Identify which cell holds the provided text, then report its [X, Y] central coordinate. 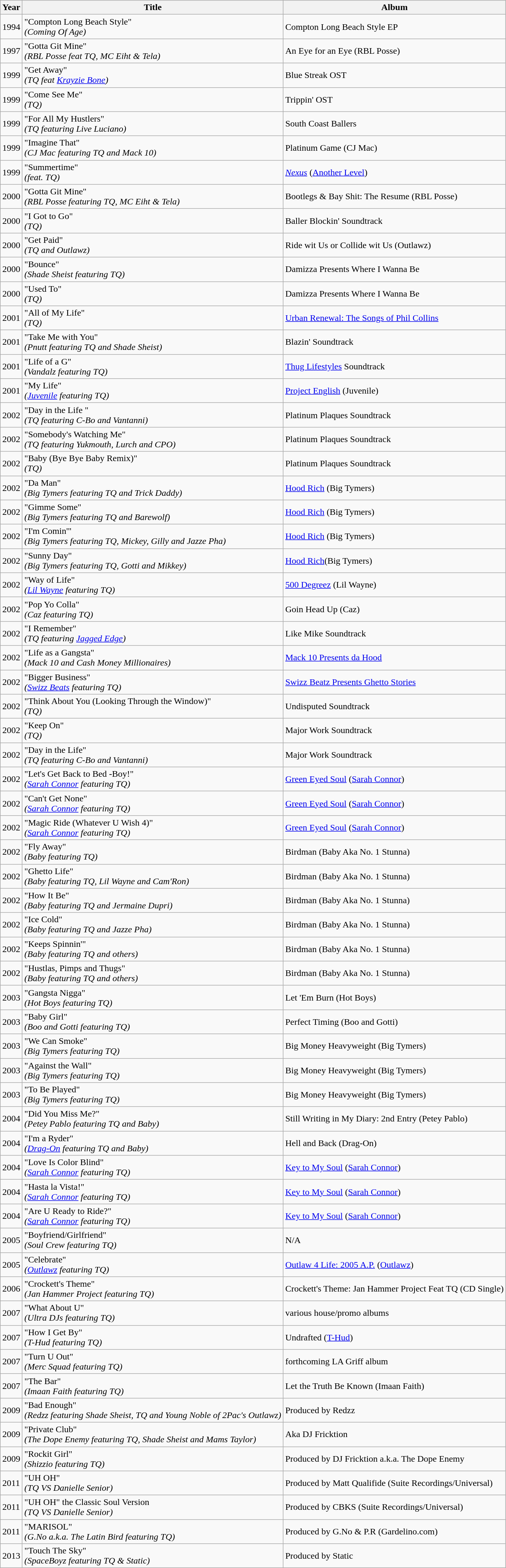
forthcoming LA Griff album [394, 1362]
Undrafted (T-Hud) [394, 1337]
"Take Me with You" (Pnutt featuring TQ and Shade Sheist) [153, 342]
"I Remember" (TQ featuring Jagged Edge) [153, 633]
Title [153, 7]
"Keep On" (TQ) [153, 730]
Year [11, 7]
"Let's Get Back to Bed -Boy!" (Sarah Connor featuring TQ) [153, 779]
Produced by Matt Qualifide (Suite Recordings/Universal) [394, 1483]
"Did You Miss Me?" (Petey Pablo featuring TQ and Baby) [153, 1119]
"How I Get By" (T-Hud featuring TQ) [153, 1337]
"Come See Me" (TQ) [153, 99]
"Against the Wall" (Big Tymers featuring TQ) [153, 1070]
Compton Long Beach Style EP [394, 27]
Nexus (Another Level) [394, 172]
"Imagine That" (CJ Mac featuring TQ and Mack 10) [153, 148]
Goin Head Up (Caz) [394, 609]
"How It Be" (Baby featuring TQ and Jermaine Dupri) [153, 901]
"Bigger Business" (Swizz Beats featuring TQ) [153, 682]
"Love Is Color Blind" (Sarah Connor featuring TQ) [153, 1168]
"Think About You (Looking Through the Window)" (TQ) [153, 707]
Urban Renewal: The Songs of Phil Collins [394, 318]
"Crockett's Theme" (Jan Hammer Project featuring TQ) [153, 1289]
Like Mike Soundtrack [394, 633]
Trippin' OST [394, 99]
"Touch The Sky" (SpaceBoyz featuring TQ & Static) [153, 1556]
"To Be Played" (Big Tymers featuring TQ) [153, 1095]
"UH OH" the Classic Soul Version (TQ VS Danielle Senior) [153, 1507]
"Baby Girl" (Boo and Gotti featuring TQ) [153, 1021]
"I'm Comin'" (Big Tymers featuring TQ, Mickey, Gilly and Jazze Pha) [153, 536]
"Used To" (TQ) [153, 293]
"Get Away" (TQ feat Krayzie Bone) [153, 75]
Produced by Redzz [394, 1410]
Outlaw 4 Life: 2005 A.P. (Outlawz) [394, 1265]
Swizz Beatz Presents Ghetto Stories [394, 682]
"Ghetto Life" (Baby featuring TQ, Lil Wayne and Cam'Ron) [153, 876]
"Way of Life" (Lil Wayne featuring TQ) [153, 585]
N/A [394, 1240]
"All of My Life" (TQ) [153, 318]
"Ice Cold" (Baby featuring TQ and Jazze Pha) [153, 924]
South Coast Ballers [394, 124]
Baller Blockin' Soundtrack [394, 221]
"Gimme Some" (Big Tymers featuring TQ and Barewolf) [153, 512]
"Private Club" (The Dope Enemy featuring TQ, Shade Sheist and Mams Taylor) [153, 1434]
"Bounce" (Shade Sheist featuring TQ) [153, 269]
"We Can Smoke" (Big Tymers featuring TQ) [153, 1046]
Perfect Timing (Boo and Gotti) [394, 1021]
"Da Man" (Big Tymers featuring TQ and Trick Daddy) [153, 488]
"For All My Hustlers" (TQ featuring Live Luciano) [153, 124]
"Gotta Git Mine" (RBL Posse feat TQ, MC Eiht & Tela) [153, 51]
Let the Truth Be Known (Imaan Faith) [394, 1386]
Hood Rich(Big Tymers) [394, 560]
An Eye for an Eye (RBL Posse) [394, 51]
"What About U" (Ultra DJs featuring TQ) [153, 1313]
"Life of a G" (Vandalz featuring TQ) [153, 366]
"Get Paid" (TQ and Outlawz) [153, 245]
Blue Streak OST [394, 75]
Crockett's Theme: Jan Hammer Project Feat TQ (CD Single) [394, 1289]
Project English (Juvenile) [394, 391]
Mack 10 Presents da Hood [394, 657]
Album [394, 7]
"Summertime" (feat. TQ) [153, 172]
"MARISOL" (G.No a.k.a. The Latin Bird featuring TQ) [153, 1532]
Undisputed Soundtrack [394, 707]
"Sunny Day" (Big Tymers featuring TQ, Gotti and Mikkey) [153, 560]
"Are U Ready to Ride?" (Sarah Connor featuring TQ) [153, 1216]
2006 [11, 1289]
Bootlegs & Bay Shit: The Resume (RBL Posse) [394, 196]
"Pop Yo Colla" (Caz featuring TQ) [153, 609]
"Rockit Girl" (Shizzio featuring TQ) [153, 1459]
"Magic Ride (Whatever U Wish 4)" (Sarah Connor featuring TQ) [153, 827]
"Keeps Spinnin'" (Baby featuring TQ and others) [153, 949]
"Day in the Life" (TQ featuring C-Bo and Vantanni) [153, 755]
"I'm a Ryder" (Drag-On featuring TQ and Baby) [153, 1143]
Hell and Back (Drag-On) [394, 1143]
"UH OH" (TQ VS Danielle Senior) [153, 1483]
500 Degreez (Lil Wayne) [394, 585]
"I Got to Go" (TQ) [153, 221]
Produced by CBKS (Suite Recordings/Universal) [394, 1507]
Produced by G.No & P.R (Gardelino.com) [394, 1532]
Still Writing in My Diary: 2nd Entry (Petey Pablo) [394, 1119]
Ride wit Us or Collide wit Us (Outlawz) [394, 245]
"Boyfriend/Girlfriend" (Soul Crew featuring TQ) [153, 1240]
"Day in the Life " (TQ featuring C-Bo and Vantanni) [153, 415]
"Celebrate" (Outlawz featuring TQ) [153, 1265]
Aka DJ Fricktion [394, 1434]
"Can't Get None" (Sarah Connor featuring TQ) [153, 804]
"Bad Enough" (Redzz featuring Shade Sheist, TQ and Young Noble of 2Pac's Outlawz) [153, 1410]
1997 [11, 51]
1994 [11, 27]
"Baby (Bye Bye Baby Remix)" (TQ) [153, 463]
"Fly Away" (Baby featuring TQ) [153, 852]
"Hustlas, Pimps and Thugs" (Baby featuring TQ and others) [153, 973]
"My Life" (Juvenile featuring TQ) [153, 391]
Produced by DJ Fricktion a.k.a. The Dope Enemy [394, 1459]
2013 [11, 1556]
"Hasta la Vista!" (Sarah Connor featuring TQ) [153, 1192]
Let 'Em Burn (Hot Boys) [394, 998]
various house/promo albums [394, 1313]
"The Bar" (Imaan Faith featuring TQ) [153, 1386]
Produced by Static [394, 1556]
"Turn U Out" (Merc Squad featuring TQ) [153, 1362]
"Gotta Git Mine" (RBL Posse featuring TQ, MC Eiht & Tela) [153, 196]
Platinum Game (CJ Mac) [394, 148]
"Life as a Gangsta" (Mack 10 and Cash Money Millionaires) [153, 657]
"Somebody's Watching Me" (TQ featuring Yukmouth, Lurch and CPO) [153, 439]
Thug Lifestyles Soundtrack [394, 366]
"Compton Long Beach Style" (Coming Of Age) [153, 27]
Blazin' Soundtrack [394, 342]
"Gangsta Nigga" (Hot Boys featuring TQ) [153, 998]
